Pinpoint the cell where the given text exists, returning its (x, y) midpoint coordinate. 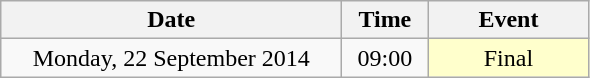
Monday, 22 September 2014 (172, 58)
Event (508, 20)
Time (385, 20)
Date (172, 20)
Final (508, 58)
09:00 (385, 58)
